Find where the given text appears and provide that cell's center as [x, y] coordinate. 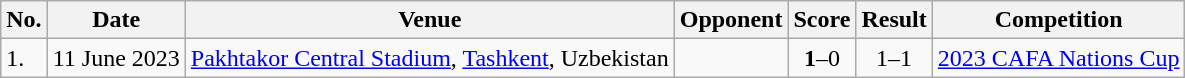
Competition [1058, 20]
Venue [430, 20]
Result [894, 20]
1–0 [822, 58]
Score [822, 20]
Pakhtakor Central Stadium, Tashkent, Uzbekistan [430, 58]
Date [116, 20]
2023 CAFA Nations Cup [1058, 58]
11 June 2023 [116, 58]
No. [24, 20]
1–1 [894, 58]
Opponent [731, 20]
1. [24, 58]
